Locate the cell with the specified text and output its (x, y) center coordinate. 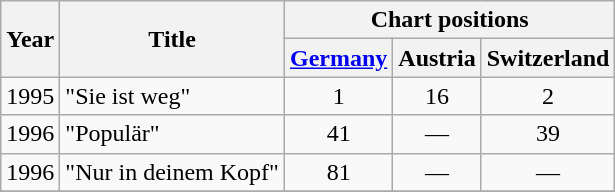
"Nur in deinem Kopf" (172, 172)
Germany (338, 58)
Title (172, 39)
"Sie ist weg" (172, 96)
41 (338, 134)
1 (338, 96)
39 (548, 134)
81 (338, 172)
Switzerland (548, 58)
Chart positions (450, 20)
Austria (437, 58)
16 (437, 96)
2 (548, 96)
1995 (30, 96)
"Populär" (172, 134)
Year (30, 39)
